Pinpoint the cell where the given text exists, returning its [X, Y] midpoint coordinate. 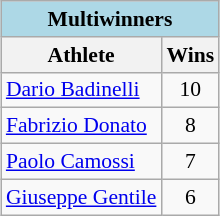
Giuseppe Gentile [82, 197]
Multiwinners [110, 19]
8 [190, 126]
Wins [190, 55]
Fabrizio Donato [82, 126]
Athlete [82, 55]
7 [190, 162]
Dario Badinelli [82, 90]
Paolo Camossi [82, 162]
10 [190, 90]
6 [190, 197]
